Extract the (X, Y) coordinate from the center of the cell holding the provided text.  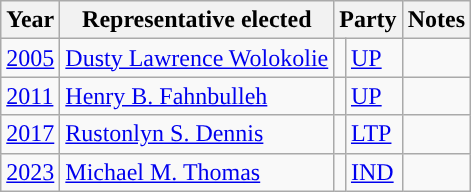
IND (374, 172)
2005 (30, 58)
Representative elected (197, 20)
2011 (30, 96)
Year (30, 20)
Henry B. Fahnbulleh (197, 96)
LTP (374, 134)
2017 (30, 134)
Michael M. Thomas (197, 172)
Dusty Lawrence Wolokolie (197, 58)
Notes (436, 20)
Rustonlyn S. Dennis (197, 134)
Party (368, 20)
2023 (30, 172)
